Provide the [X, Y] coordinate of the cell's center where the given text is located.  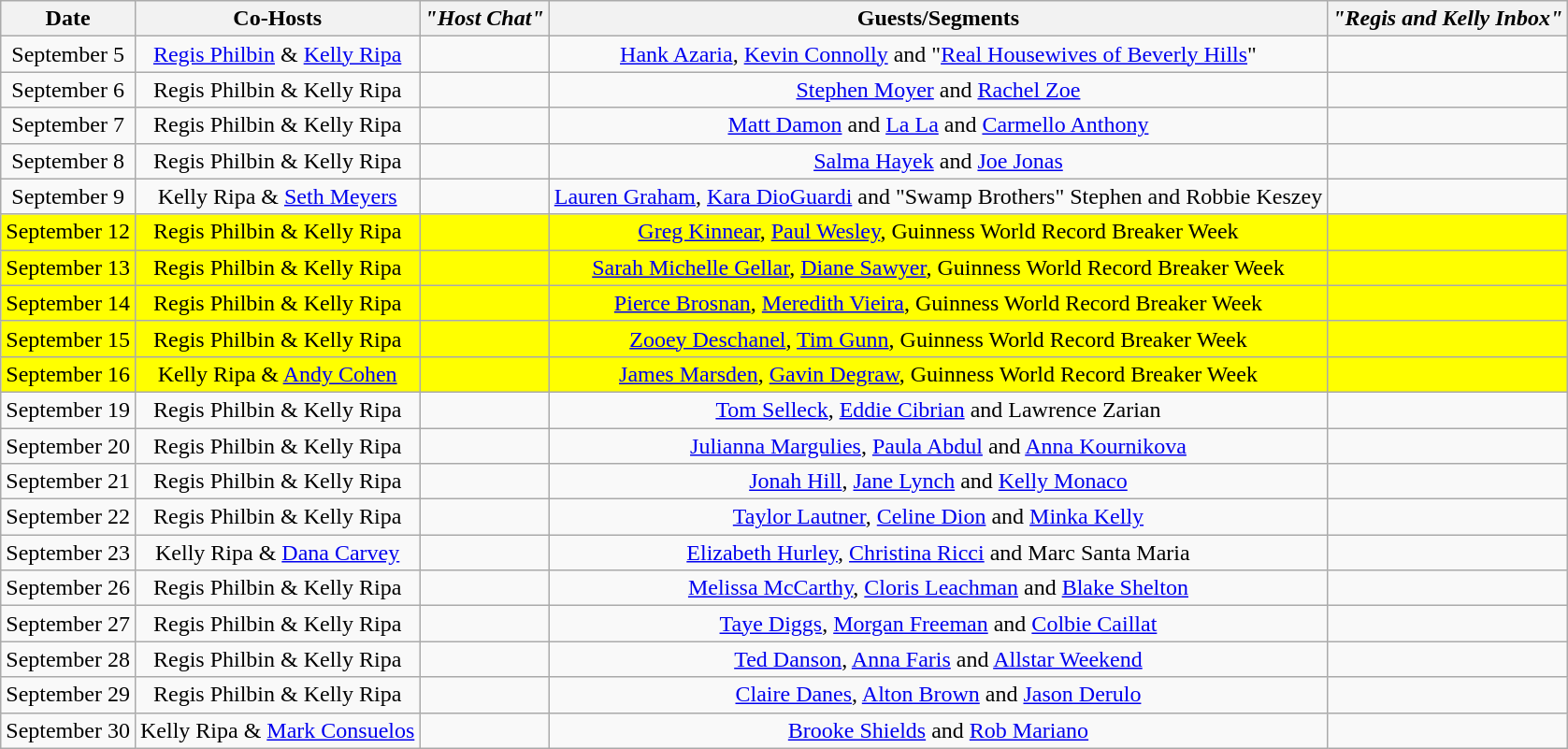
September 15 [68, 338]
September 27 [68, 624]
Salma Hayek and Joe Jonas [938, 161]
September 12 [68, 232]
Co-Hosts [277, 19]
Julianna Margulies, Paula Abdul and Anna Kournikova [938, 446]
Taylor Lautner, Celine Dion and Minka Kelly [938, 517]
September 26 [68, 588]
September 28 [68, 659]
Elizabeth Hurley, Christina Ricci and Marc Santa Maria [938, 553]
Kelly Ripa & Andy Cohen [277, 374]
September 7 [68, 125]
September 20 [68, 446]
Kelly Ripa & Dana Carvey [277, 553]
September 5 [68, 54]
September 29 [68, 695]
"Host Chat" [484, 19]
Melissa McCarthy, Cloris Leachman and Blake Shelton [938, 588]
Pierce Brosnan, Meredith Vieira, Guinness World Record Breaker Week [938, 303]
September 21 [68, 482]
Brooke Shields and Rob Mariano [938, 730]
"Regis and Kelly Inbox" [1447, 19]
September 23 [68, 553]
Date [68, 19]
September 14 [68, 303]
September 19 [68, 410]
James Marsden, Gavin Degraw, Guinness World Record Breaker Week [938, 374]
September 13 [68, 267]
Zooey Deschanel, Tim Gunn, Guinness World Record Breaker Week [938, 338]
September 16 [68, 374]
Sarah Michelle Gellar, Diane Sawyer, Guinness World Record Breaker Week [938, 267]
September 8 [68, 161]
Kelly Ripa & Seth Meyers [277, 196]
Taye Diggs, Morgan Freeman and Colbie Caillat [938, 624]
Jonah Hill, Jane Lynch and Kelly Monaco [938, 482]
Greg Kinnear, Paul Wesley, Guinness World Record Breaker Week [938, 232]
Tom Selleck, Eddie Cibrian and Lawrence Zarian [938, 410]
Kelly Ripa & Mark Consuelos [277, 730]
Lauren Graham, Kara DioGuardi and "Swamp Brothers" Stephen and Robbie Keszey [938, 196]
Hank Azaria, Kevin Connolly and "Real Housewives of Beverly Hills" [938, 54]
Ted Danson, Anna Faris and Allstar Weekend [938, 659]
Matt Damon and La La and Carmello Anthony [938, 125]
September 9 [68, 196]
September 30 [68, 730]
September 6 [68, 90]
September 22 [68, 517]
Claire Danes, Alton Brown and Jason Derulo [938, 695]
Guests/Segments [938, 19]
Stephen Moyer and Rachel Zoe [938, 90]
